Provide the [x, y] coordinate of the cell's center where the given text is located.  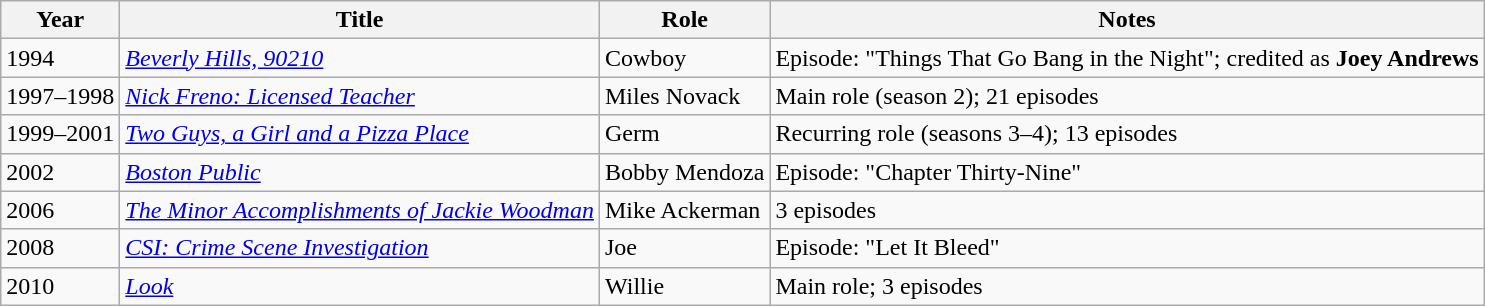
Germ [684, 134]
Title [360, 20]
2006 [60, 210]
2002 [60, 172]
Two Guys, a Girl and a Pizza Place [360, 134]
The Minor Accomplishments of Jackie Woodman [360, 210]
Bobby Mendoza [684, 172]
2010 [60, 286]
Role [684, 20]
Joe [684, 248]
1999–2001 [60, 134]
Willie [684, 286]
Episode: "Chapter Thirty-Nine" [1127, 172]
3 episodes [1127, 210]
Look [360, 286]
Cowboy [684, 58]
CSI: Crime Scene Investigation [360, 248]
2008 [60, 248]
Notes [1127, 20]
1997–1998 [60, 96]
Boston Public [360, 172]
Episode: "Things That Go Bang in the Night"; credited as Joey Andrews [1127, 58]
Episode: "Let It Bleed" [1127, 248]
Recurring role (seasons 3–4); 13 episodes [1127, 134]
Mike Ackerman [684, 210]
Miles Novack [684, 96]
Beverly Hills, 90210 [360, 58]
Main role (season 2); 21 episodes [1127, 96]
Nick Freno: Licensed Teacher [360, 96]
Main role; 3 episodes [1127, 286]
1994 [60, 58]
Year [60, 20]
